Return [x, y] of the center of cell containing provided text 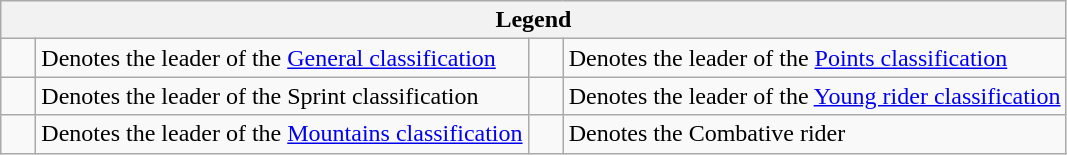
Denotes the leader of the General classification [282, 58]
Denotes the leader of the Sprint classification [282, 96]
Denotes the leader of the Young rider classification [814, 96]
Denotes the Combative rider [814, 134]
Legend [534, 20]
Denotes the leader of the Points classification [814, 58]
Denotes the leader of the Mountains classification [282, 134]
